Detect which cell encompasses the target text, then output its (X, Y) center coordinate. 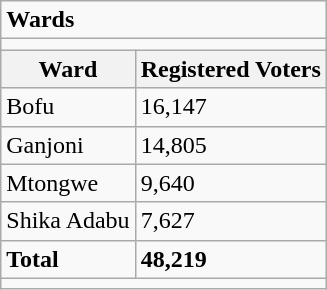
Ganjoni (68, 145)
16,147 (230, 107)
Ward (68, 69)
Registered Voters (230, 69)
9,640 (230, 183)
Wards (164, 20)
7,627 (230, 221)
Mtongwe (68, 183)
Bofu (68, 107)
Total (68, 259)
Shika Adabu (68, 221)
48,219 (230, 259)
14,805 (230, 145)
